From the cell containing the given text, extract its center point as [X, Y] coordinate. 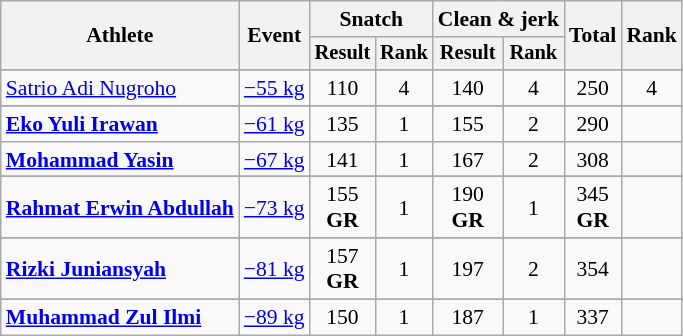
197 [468, 268]
Mohammad Yasin [120, 160]
187 [468, 318]
Clean & jerk [498, 19]
135 [343, 124]
−73 kg [274, 208]
110 [343, 88]
157GR [343, 268]
Rizki Juniansyah [120, 268]
Snatch [372, 19]
Eko Yuli Irawan [120, 124]
308 [592, 160]
155GR [343, 208]
Athlete [120, 36]
250 [592, 88]
155 [468, 124]
150 [343, 318]
354 [592, 268]
290 [592, 124]
190GR [468, 208]
Muhammad Zul Ilmi [120, 318]
Event [274, 36]
−81 kg [274, 268]
−55 kg [274, 88]
Total [592, 36]
167 [468, 160]
−67 kg [274, 160]
−61 kg [274, 124]
337 [592, 318]
141 [343, 160]
−89 kg [274, 318]
Satrio Adi Nugroho [120, 88]
345GR [592, 208]
140 [468, 88]
Rahmat Erwin Abdullah [120, 208]
